Search for the cell housing the specified text and yield its (X, Y) center coordinate. 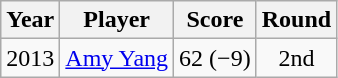
Amy Yang (117, 58)
62 (−9) (216, 58)
Round (296, 20)
2nd (296, 58)
2013 (30, 58)
Score (216, 20)
Player (117, 20)
Year (30, 20)
